Extract the (x, y) coordinate from the center of the cell holding the provided text.  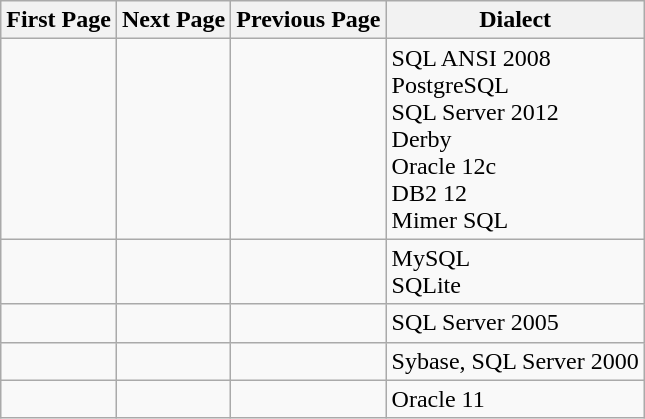
Dialect (515, 20)
Sybase, SQL Server 2000 (515, 361)
SQL Server 2005 (515, 323)
MySQLSQLite (515, 272)
Next Page (173, 20)
First Page (59, 20)
Previous Page (308, 20)
Oracle 11 (515, 399)
SQL ANSI 2008PostgreSQLSQL Server 2012DerbyOracle 12cDB2 12Mimer SQL (515, 139)
